From the cell containing the given text, extract its center point as [X, Y] coordinate. 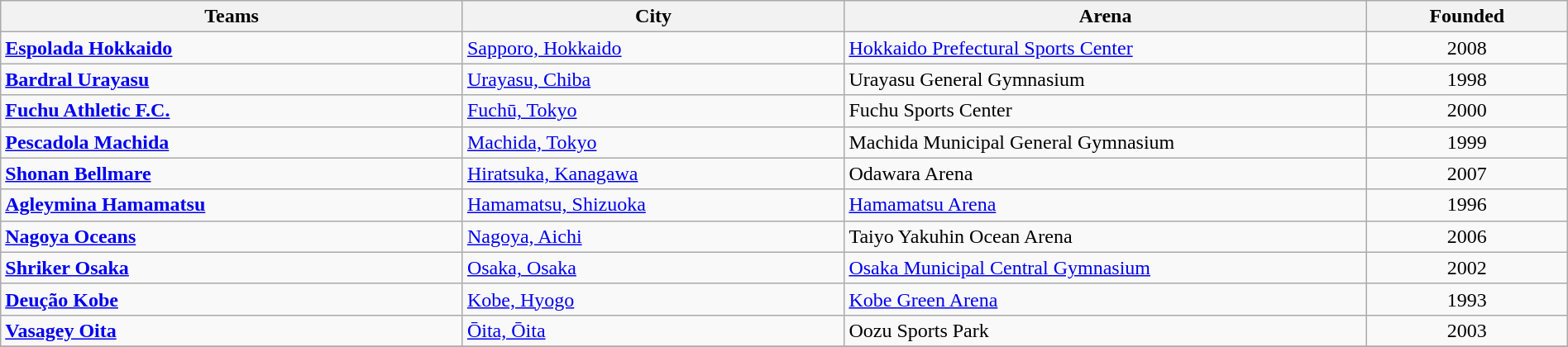
Nagoya, Aichi [653, 236]
2002 [1467, 268]
Machida, Tokyo [653, 142]
Kobe Green Arena [1106, 299]
Fuchu Sports Center [1106, 111]
2007 [1467, 173]
Kobe, Hyogo [653, 299]
Taiyo Yakuhin Ocean Arena [1106, 236]
Odawara Arena [1106, 173]
Machida Municipal General Gymnasium [1106, 142]
Shriker Osaka [232, 268]
Sapporo, Hokkaido [653, 48]
2000 [1467, 111]
Hokkaido Prefectural Sports Center [1106, 48]
Urayasu, Chiba [653, 79]
Agleymina Hamamatsu [232, 205]
Osaka Municipal Central Gymnasium [1106, 268]
2003 [1467, 330]
Osaka, Osaka [653, 268]
1996 [1467, 205]
Urayasu General Gymnasium [1106, 79]
1993 [1467, 299]
Vasagey Oita [232, 330]
Hamamatsu, Shizuoka [653, 205]
Ōita, Ōita [653, 330]
Hamamatsu Arena [1106, 205]
2008 [1467, 48]
Fuchū, Tokyo [653, 111]
Pescadola Machida [232, 142]
Hiratsuka, Kanagawa [653, 173]
Oozu Sports Park [1106, 330]
City [653, 17]
Espolada Hokkaido [232, 48]
Bardral Urayasu [232, 79]
1998 [1467, 79]
Founded [1467, 17]
Deução Kobe [232, 299]
1999 [1467, 142]
Nagoya Oceans [232, 236]
Shonan Bellmare [232, 173]
Fuchu Athletic F.C. [232, 111]
Teams [232, 17]
Arena [1106, 17]
2006 [1467, 236]
